Return (X, Y) of the center of cell containing provided text 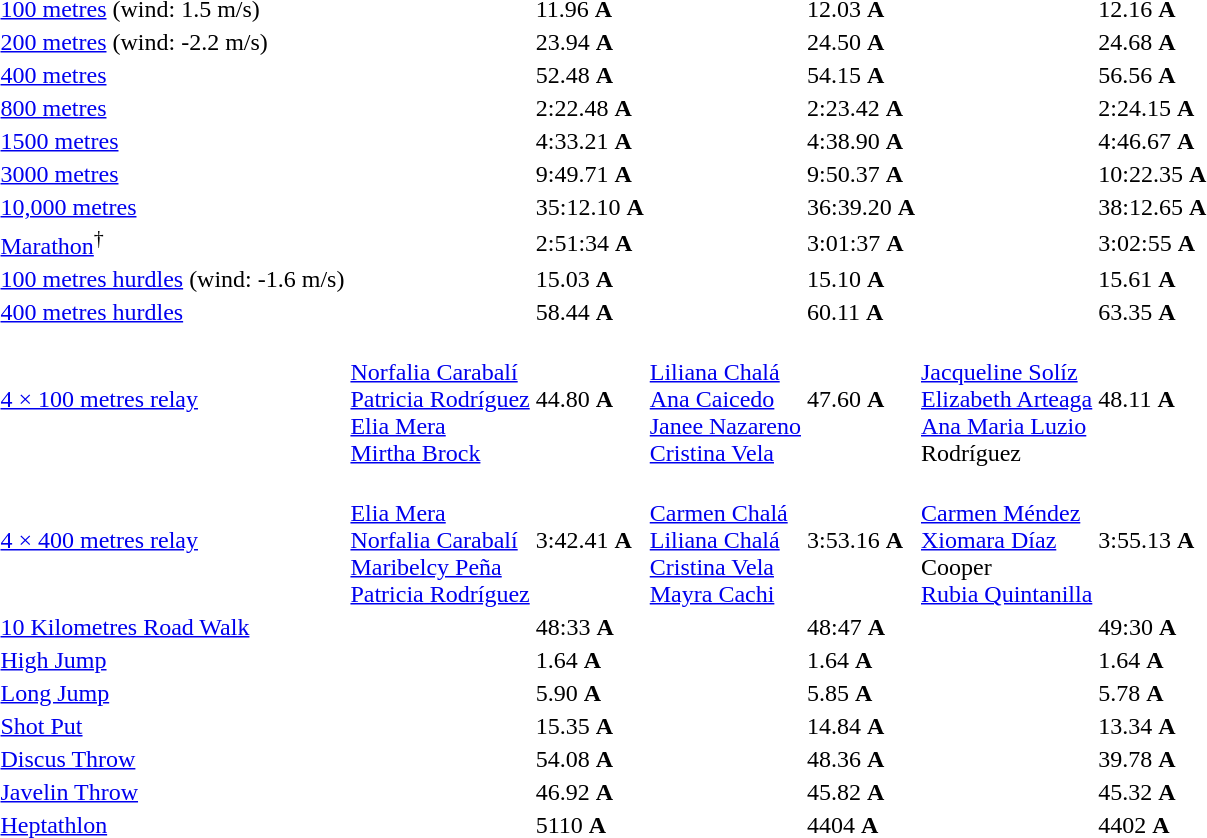
60.11 A (860, 312)
14.84 A (860, 726)
54.15 A (860, 75)
2:23.42 A (860, 108)
3:53.16 A (860, 540)
Carmen MéndezXiomara DíazCooperRubia Quintanilla (1007, 540)
48:47 A (860, 627)
Elia MeraNorfalia CarabalíMaribelcy PeñaPatricia Rodríguez (440, 540)
15.35 A (590, 726)
47.60 A (860, 399)
36:39.20 A (860, 207)
3:01:37 A (860, 243)
46.92 A (590, 792)
Norfalia CarabalíPatricia RodríguezElia MeraMirtha Brock (440, 399)
23.94 A (590, 42)
3:42.41 A (590, 540)
45.82 A (860, 792)
9:50.37 A (860, 174)
Carmen ChaláLiliana ChaláCristina VelaMayra Cachi (725, 540)
15.03 A (590, 279)
44.80 A (590, 399)
2:22.48 A (590, 108)
35:12.10 A (590, 207)
2:51:34 A (590, 243)
4:38.90 A (860, 141)
48.36 A (860, 759)
48:33 A (590, 627)
Jacqueline SolízElizabeth ArteagaAna Maria LuzioRodríguez (1007, 399)
15.10 A (860, 279)
52.48 A (590, 75)
Liliana ChaláAna CaicedoJanee NazarenoCristina Vela (725, 399)
5.85 A (860, 693)
54.08 A (590, 759)
24.50 A (860, 42)
9:49.71 A (590, 174)
5.90 A (590, 693)
4:33.21 A (590, 141)
58.44 A (590, 312)
